Identify which cell holds the provided text, then report its (X, Y) central coordinate. 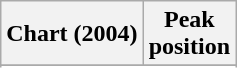
Chart (2004) (72, 34)
Peakposition (189, 34)
